Output the [X, Y] coordinate of the center of the cell containing the given text.  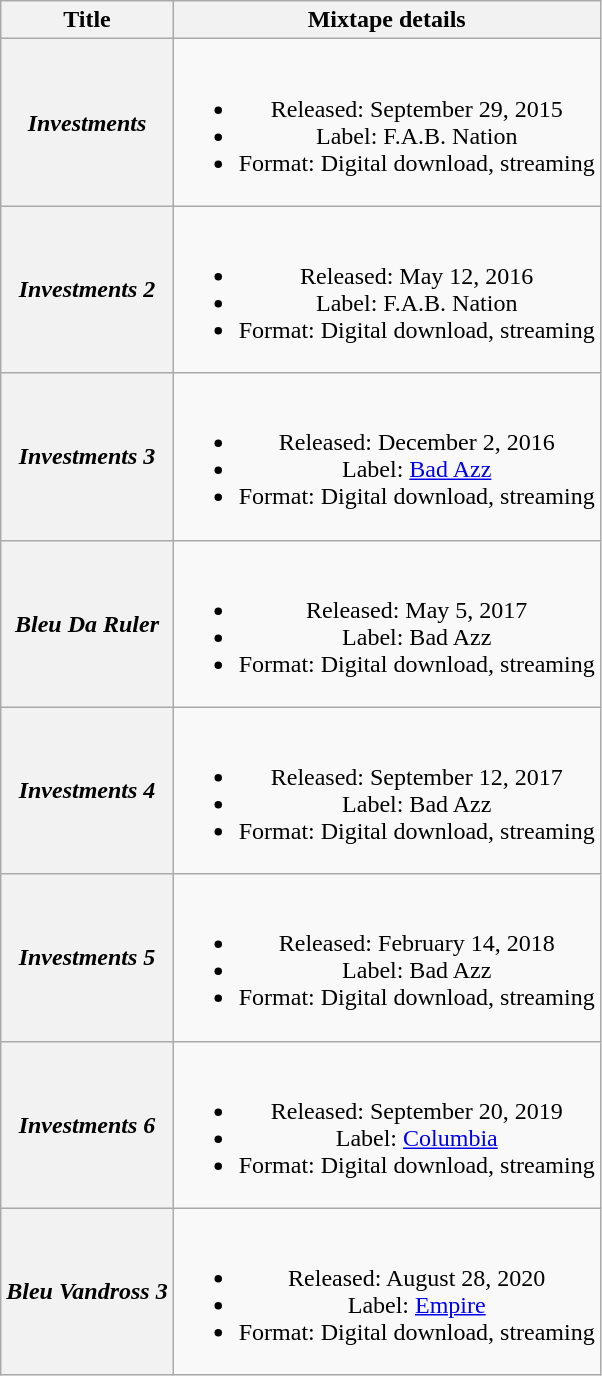
Released: September 20, 2019Label: ColumbiaFormat: Digital download, streaming [386, 1124]
Mixtape details [386, 20]
Investments 5 [87, 958]
Investments 2 [87, 290]
Released: September 29, 2015Label: F.A.B. NationFormat: Digital download, streaming [386, 122]
Investments 4 [87, 790]
Released: September 12, 2017Label: Bad AzzFormat: Digital download, streaming [386, 790]
Bleu Da Ruler [87, 624]
Released: May 12, 2016Label: F.A.B. NationFormat: Digital download, streaming [386, 290]
Released: February 14, 2018Label: Bad AzzFormat: Digital download, streaming [386, 958]
Title [87, 20]
Released: December 2, 2016Label: Bad AzzFormat: Digital download, streaming [386, 456]
Investments [87, 122]
Released: August 28, 2020Label: EmpireFormat: Digital download, streaming [386, 1292]
Released: May 5, 2017Label: Bad AzzFormat: Digital download, streaming [386, 624]
Investments 6 [87, 1124]
Bleu Vandross 3 [87, 1292]
Investments 3 [87, 456]
